Determine the [x, y] coordinate at the center of the cell enclosing the given text.  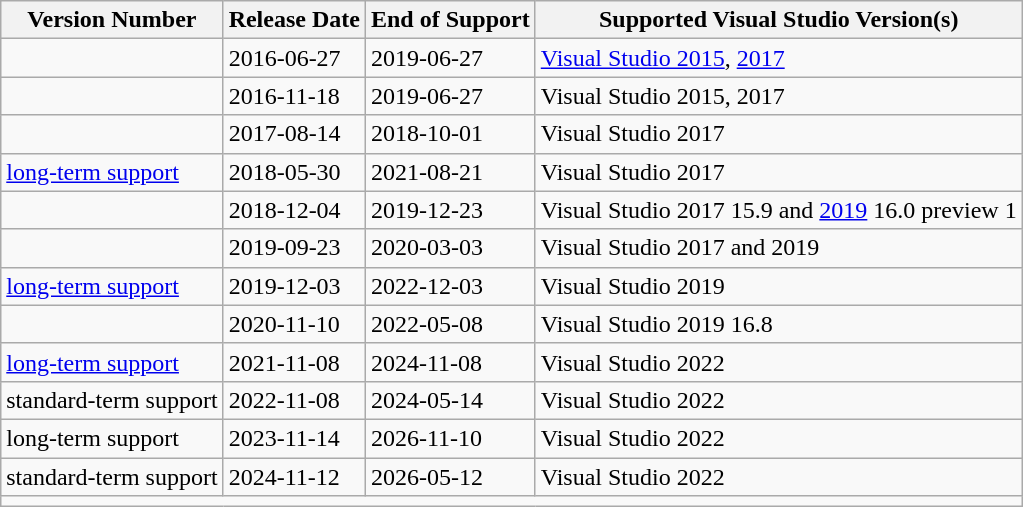
2026-05-12 [450, 477]
2026-11-10 [450, 438]
2019-12-03 [294, 286]
2018-12-04 [294, 210]
2017-08-14 [294, 134]
2016-06-27 [294, 58]
2024-05-14 [450, 400]
2023-11-14 [294, 438]
2022-12-03 [450, 286]
Visual Studio 2017 15.9 and 2019 16.0 preview 1 [778, 210]
2018-05-30 [294, 172]
2021-08-21 [450, 172]
2016-11-18 [294, 96]
Visual Studio 2019 [778, 286]
2024-11-08 [450, 362]
2022-05-08 [450, 324]
Supported Visual Studio Version(s) [778, 20]
End of Support [450, 20]
Version Number [112, 20]
Visual Studio 2017 and 2019 [778, 248]
Release Date [294, 20]
2019-09-23 [294, 248]
2020-03-03 [450, 248]
2020-11-10 [294, 324]
2019-12-23 [450, 210]
2021-11-08 [294, 362]
2018-10-01 [450, 134]
2024-11-12 [294, 477]
Visual Studio 2019 16.8 [778, 324]
2022-11-08 [294, 400]
